For the text-containing cell, return its midpoint in [X, Y] coordinate format. 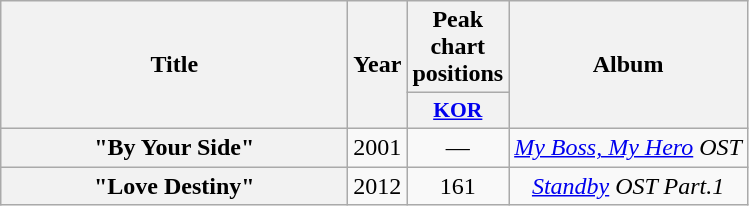
Year [378, 65]
Standby OST Part.1 [628, 185]
"By Your Side" [174, 147]
— [458, 147]
Album [628, 65]
2001 [378, 147]
2012 [378, 185]
161 [458, 185]
My Boss, My Hero OST [628, 147]
Title [174, 65]
KOR [458, 111]
Peak chart positions [458, 47]
"Love Destiny" [174, 185]
